From the cell containing the given text, extract its center point as (X, Y) coordinate. 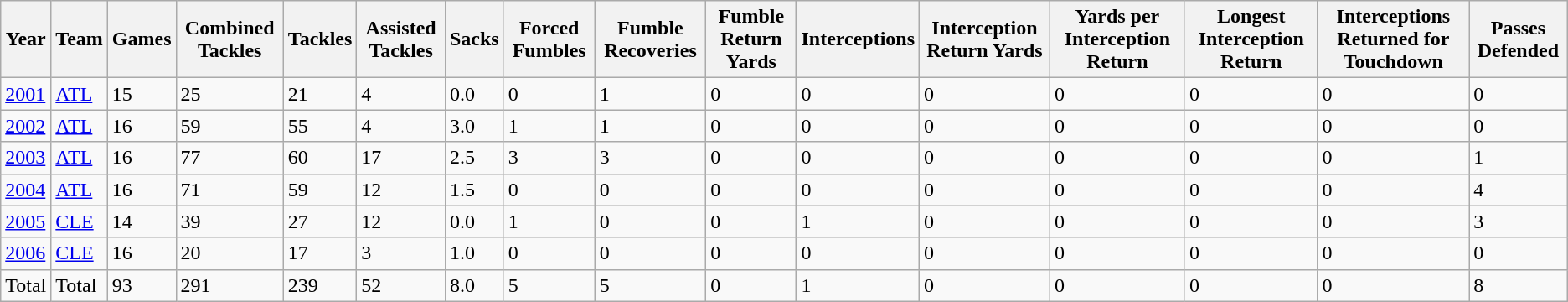
Forced Fumbles (549, 39)
Year (26, 39)
Passes Defended (1519, 39)
2.5 (474, 158)
Longest Interception Return (1251, 39)
Interceptions Returned for Touchdown (1394, 39)
77 (230, 158)
20 (230, 253)
3.0 (474, 126)
93 (142, 285)
Fumble Return Yards (751, 39)
Games (142, 39)
Interceptions (858, 39)
Interception Return Yards (985, 39)
15 (142, 94)
2004 (26, 190)
Team (80, 39)
21 (320, 94)
1.5 (474, 190)
55 (320, 126)
8 (1519, 285)
27 (320, 221)
239 (320, 285)
Assisted Tackles (401, 39)
52 (401, 285)
14 (142, 221)
2002 (26, 126)
291 (230, 285)
60 (320, 158)
Yards per Interception Return (1117, 39)
25 (230, 94)
39 (230, 221)
Tackles (320, 39)
Sacks (474, 39)
2001 (26, 94)
Combined Tackles (230, 39)
1.0 (474, 253)
2006 (26, 253)
2005 (26, 221)
Fumble Recoveries (650, 39)
71 (230, 190)
2003 (26, 158)
8.0 (474, 285)
